Find where the given text appears and provide that cell's center as [x, y] coordinate. 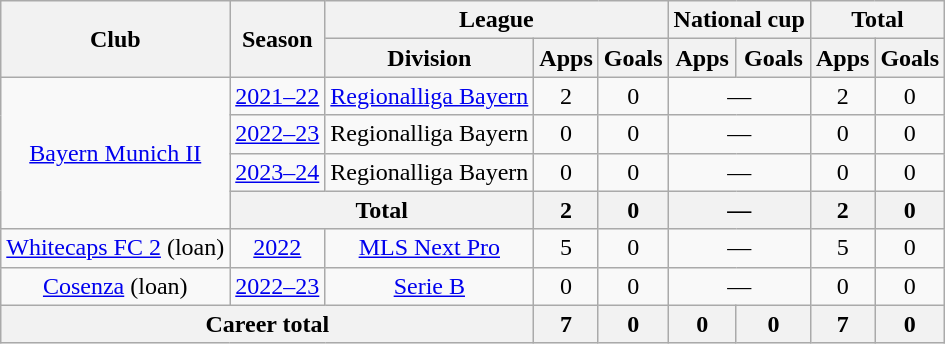
Whitecaps FC 2 (loan) [116, 248]
National cup [739, 20]
Cosenza (loan) [116, 286]
2021–22 [278, 96]
League [496, 20]
Serie B [430, 286]
Career total [268, 324]
Division [430, 58]
2022 [278, 248]
Season [278, 39]
MLS Next Pro [430, 248]
2023–24 [278, 172]
Club [116, 39]
Bayern Munich II [116, 153]
